Search for the cell housing the specified text and yield its [x, y] center coordinate. 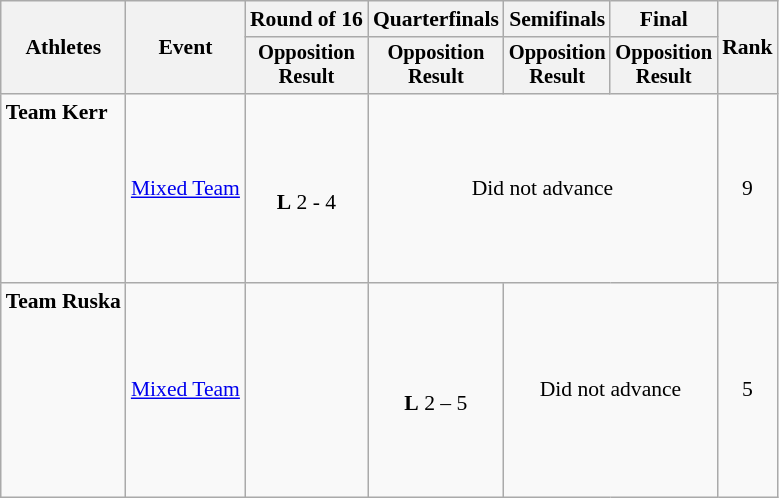
Rank [748, 48]
Round of 16 [306, 19]
L 2 – 5 [436, 390]
Final [664, 19]
Team Kerr [64, 188]
5 [748, 390]
Quarterfinals [436, 19]
L 2 - 4 [306, 188]
Team Ruska [64, 390]
Athletes [64, 48]
9 [748, 188]
Event [186, 48]
Semifinals [558, 19]
